Locate the cell with the specified text and output its (x, y) center coordinate. 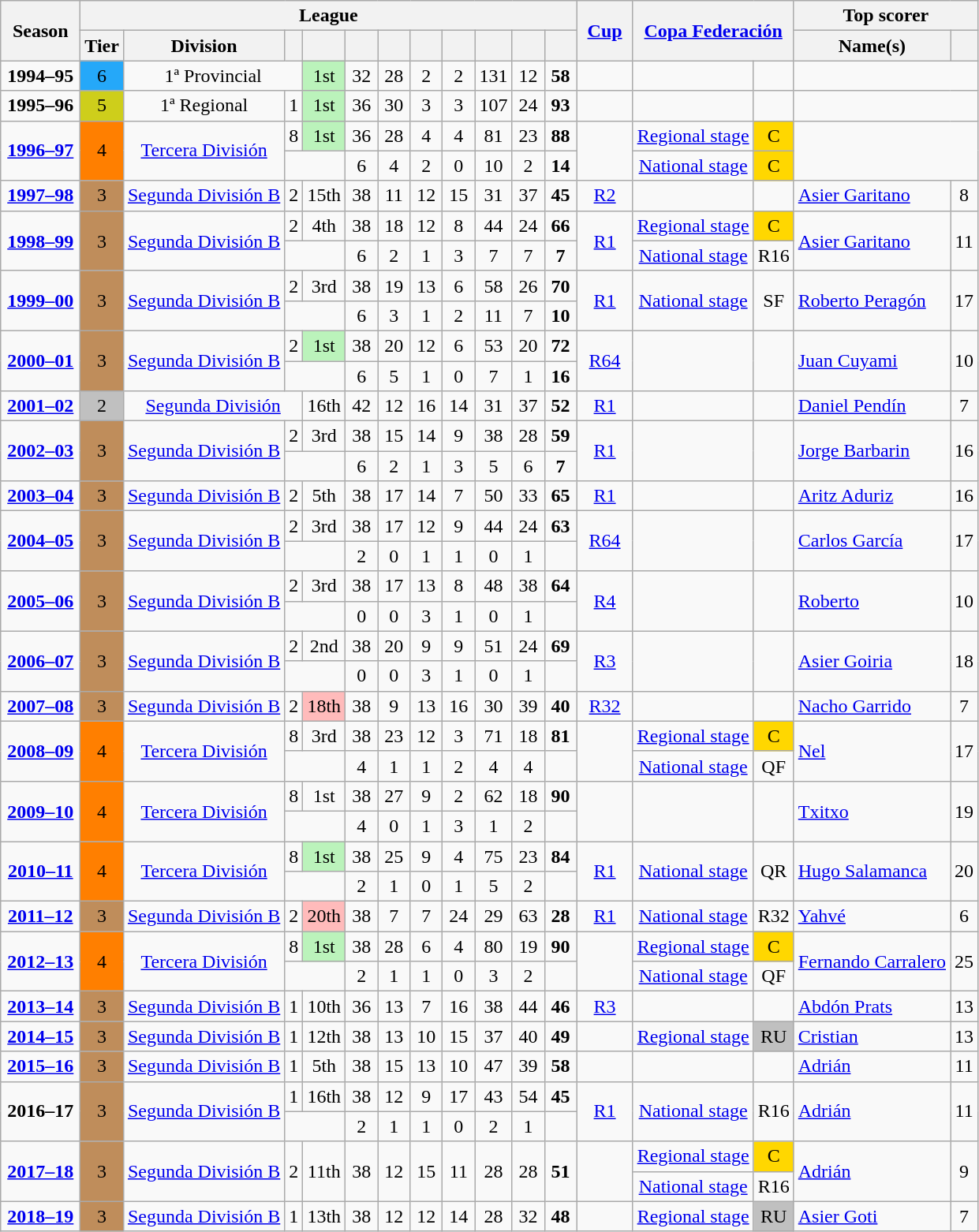
72 (560, 345)
2005–06 (41, 601)
2016–17 (41, 1111)
29 (494, 917)
1ª Regional (204, 106)
Carlos García (872, 541)
2011–12 (41, 917)
33 (529, 496)
2013–14 (41, 1006)
Asier Goiria (872, 661)
Daniel Pendín (872, 406)
71 (494, 736)
SF (773, 301)
88 (560, 136)
League (328, 16)
Copa Federación (713, 31)
2010–11 (41, 871)
Aritz Aduriz (872, 496)
93 (560, 106)
Cristian (872, 1036)
54 (529, 1096)
2001–02 (41, 406)
Segunda División (213, 406)
65 (560, 496)
66 (560, 226)
26 (529, 286)
R4 (604, 601)
1999–00 (41, 301)
R2 (604, 196)
2012–13 (41, 961)
2007–08 (41, 706)
4th (324, 226)
75 (494, 856)
107 (494, 106)
2004–05 (41, 541)
2015–16 (41, 1066)
Fernando Carralero (872, 961)
2009–10 (41, 811)
Hugo Salamanca (872, 871)
1997–98 (41, 196)
131 (494, 76)
2000–01 (41, 360)
1ª Provincial (213, 76)
1994–95 (41, 76)
Name(s) (872, 46)
10th (324, 1006)
2006–07 (41, 661)
Season (41, 31)
Top scorer (885, 16)
13th (324, 1216)
50 (494, 496)
1996–97 (41, 151)
QR (773, 871)
Roberto (872, 601)
20th (324, 917)
Nacho Garrido (872, 706)
1998–99 (41, 241)
62 (494, 796)
2nd (324, 646)
59 (560, 436)
43 (494, 1096)
2003–04 (41, 496)
2014–15 (41, 1036)
84 (560, 856)
Cup (604, 31)
69 (560, 646)
Jorge Barbarin (872, 451)
2002–03 (41, 451)
Nel (872, 751)
53 (494, 345)
42 (361, 406)
Txitxo (872, 811)
Abdón Prats (872, 1006)
18th (324, 706)
11th (324, 1171)
80 (494, 946)
Division (204, 46)
47 (494, 1066)
27 (394, 796)
15th (324, 196)
Tier (103, 46)
Yahvé (872, 917)
49 (560, 1036)
2018–19 (41, 1216)
2017–18 (41, 1171)
Roberto Peragón (872, 301)
70 (560, 286)
52 (560, 406)
46 (560, 1006)
Juan Cuyami (872, 360)
1995–96 (41, 106)
12th (324, 1036)
Asier Goti (872, 1216)
2008–09 (41, 751)
64 (560, 586)
